Identify which cell holds the provided text, then report its (x, y) central coordinate. 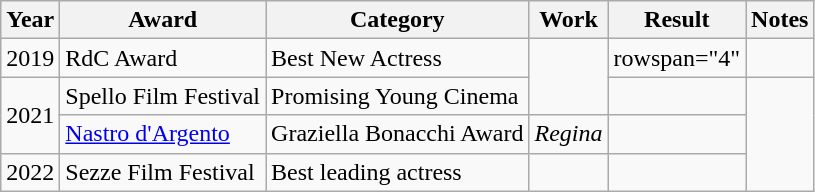
Work (568, 20)
Sezze Film Festival (163, 172)
Result (677, 20)
rowspan="4" (677, 58)
Notes (780, 20)
Best New Actress (398, 58)
2019 (30, 58)
Promising Young Cinema (398, 96)
Award (163, 20)
Best leading actress (398, 172)
2021 (30, 115)
Graziella Bonacchi Award (398, 134)
RdC Award (163, 58)
Nastro d'Argento (163, 134)
Category (398, 20)
Spello Film Festival (163, 96)
Year (30, 20)
2022 (30, 172)
Regina (568, 134)
